From the cell containing the given text, extract its center point as (X, Y) coordinate. 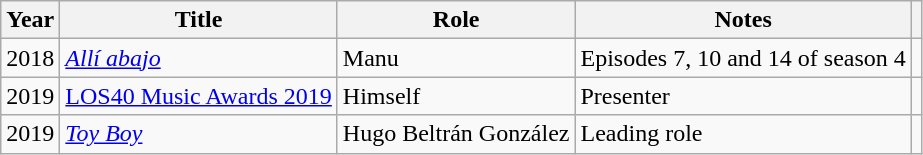
Notes (743, 20)
2018 (30, 58)
Toy Boy (199, 134)
Episodes 7, 10 and 14 of season 4 (743, 58)
Allí abajo (199, 58)
Role (456, 20)
Himself (456, 96)
LOS40 Music Awards 2019 (199, 96)
Hugo Beltrán González (456, 134)
Year (30, 20)
Title (199, 20)
Manu (456, 58)
Presenter (743, 96)
Leading role (743, 134)
